For the text-containing cell, return its midpoint in [X, Y] coordinate format. 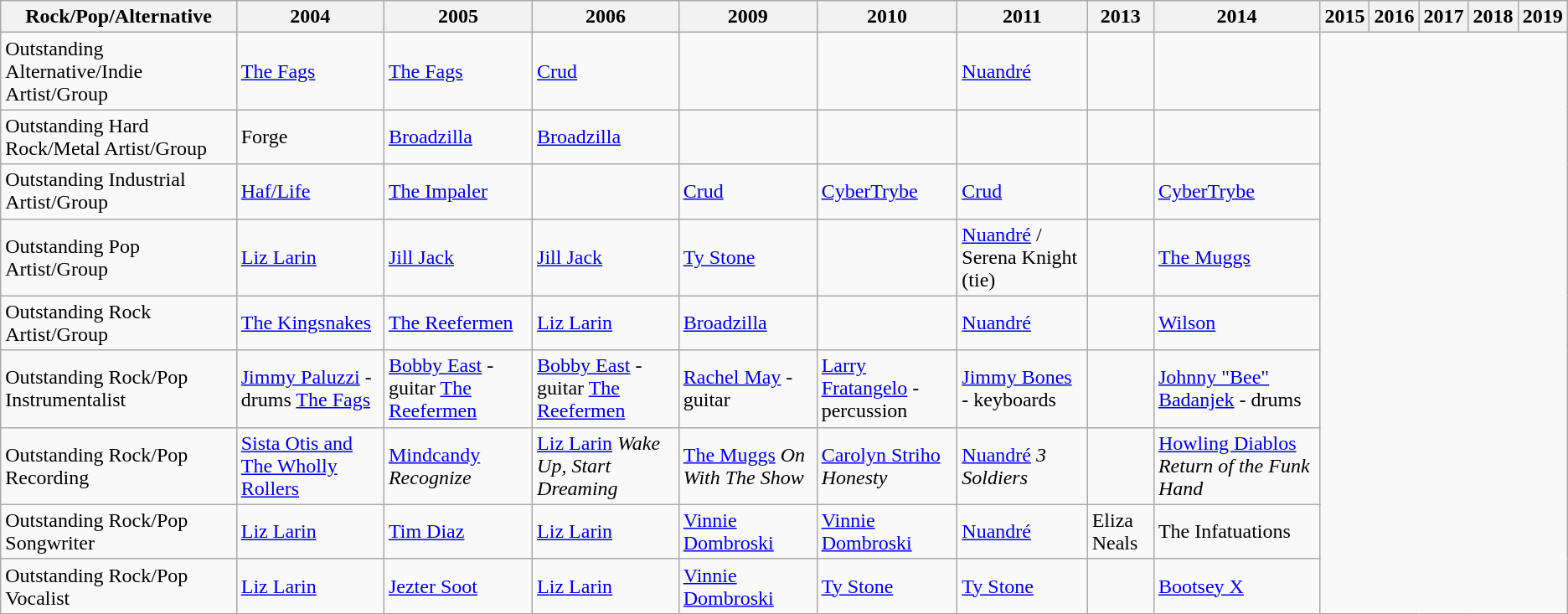
Jezter Soot [457, 586]
Mindcandy Recognize [457, 466]
Jimmy Bones - keyboards [1022, 389]
2011 [1022, 17]
Johnny "Bee" Badanjek - drums [1236, 389]
Tim Diaz [457, 531]
2018 [1493, 17]
Outstanding Alternative/Indie Artist/Group [119, 71]
2004 [310, 17]
Outstanding Rock/Pop Recording [119, 466]
Forge [310, 137]
2009 [747, 17]
Liz Larin Wake Up, Start Dreaming [606, 466]
Outstanding Rock/Pop Instrumentalist [119, 389]
The Kingsnakes [310, 323]
Outstanding Rock/Pop Vocalist [119, 586]
Carolyn Striho Honesty [887, 466]
The Reefermen [457, 323]
The Muggs [1236, 257]
Haf/Life [310, 191]
2017 [1444, 17]
The Infatuations [1236, 531]
Outstanding Rock Artist/Group [119, 323]
Nuandré / Serena Knight (tie) [1022, 257]
Outstanding Industrial Artist/Group [119, 191]
Nuandré 3 Soldiers [1022, 466]
Bootsey X [1236, 586]
2019 [1543, 17]
2016 [1394, 17]
2014 [1236, 17]
Jimmy Paluzzi - drums The Fags [310, 389]
The Impaler [457, 191]
2005 [457, 17]
Eliza Neals [1121, 531]
Larry Fratangelo - percussion [887, 389]
Outstanding Pop Artist/Group [119, 257]
Rachel May - guitar [747, 389]
Howling Diablos Return of the Funk Hand [1236, 466]
2015 [1345, 17]
2006 [606, 17]
The Muggs On With The Show [747, 466]
Outstanding Rock/Pop Songwriter [119, 531]
2010 [887, 17]
Rock/Pop/Alternative [119, 17]
2013 [1121, 17]
Sista Otis and The Wholly Rollers [310, 466]
Outstanding Hard Rock/Metal Artist/Group [119, 137]
Wilson [1236, 323]
